Provide the [x, y] coordinate of the cell's center where the given text is located.  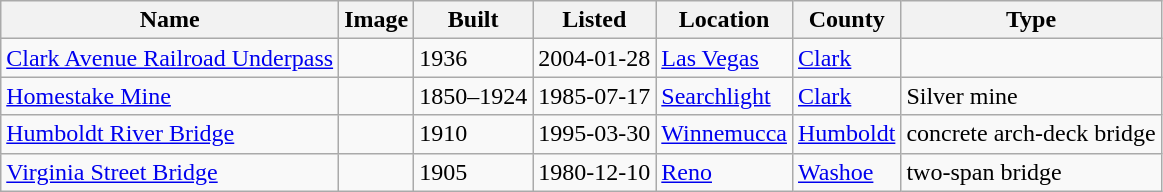
Virginia Street Bridge [170, 172]
1905 [474, 172]
Name [170, 20]
1936 [474, 58]
Humboldt [846, 134]
Homestake Mine [170, 96]
1850–1924 [474, 96]
1980-12-10 [594, 172]
Washoe [846, 172]
Searchlight [724, 96]
Las Vegas [724, 58]
Silver mine [1031, 96]
Reno [724, 172]
Built [474, 20]
Clark Avenue Railroad Underpass [170, 58]
2004-01-28 [594, 58]
1910 [474, 134]
Listed [594, 20]
Humboldt River Bridge [170, 134]
1985-07-17 [594, 96]
1995-03-30 [594, 134]
Winnemucca [724, 134]
Image [376, 20]
two-span bridge [1031, 172]
concrete arch-deck bridge [1031, 134]
Location [724, 20]
Type [1031, 20]
County [846, 20]
